Find where the given text appears and provide that cell's center as [x, y] coordinate. 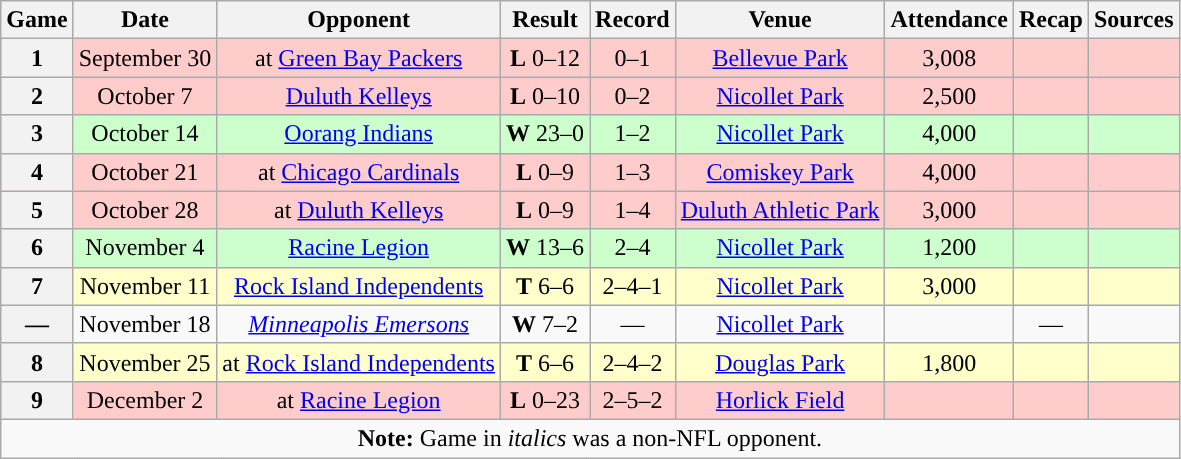
Record [633, 20]
9 [37, 400]
September 30 [145, 58]
October 7 [145, 96]
3,008 [949, 58]
October 28 [145, 210]
Oorang Indians [359, 134]
L 0–10 [544, 96]
Duluth Kelleys [359, 96]
Douglas Park [780, 362]
2–4–2 [633, 362]
2 [37, 96]
1–4 [633, 210]
8 [37, 362]
October 21 [145, 172]
2–4–1 [633, 286]
L 0–12 [544, 58]
1–3 [633, 172]
December 2 [145, 400]
L 0–23 [544, 400]
6 [37, 248]
2–4 [633, 248]
Note: Game in italics was a non-NFL opponent. [590, 438]
Sources [1134, 20]
November 11 [145, 286]
Minneapolis Emersons [359, 324]
October 14 [145, 134]
Game [37, 20]
Racine Legion [359, 248]
2–5–2 [633, 400]
Bellevue Park [780, 58]
W 7–2 [544, 324]
1 [37, 58]
Date [145, 20]
3 [37, 134]
Comiskey Park [780, 172]
Attendance [949, 20]
1,200 [949, 248]
1–2 [633, 134]
Duluth Athletic Park [780, 210]
0–2 [633, 96]
November 25 [145, 362]
W 23–0 [544, 134]
Result [544, 20]
7 [37, 286]
at Rock Island Independents [359, 362]
0–1 [633, 58]
at Racine Legion [359, 400]
November 18 [145, 324]
Opponent [359, 20]
4 [37, 172]
Recap [1050, 20]
5 [37, 210]
November 4 [145, 248]
Rock Island Independents [359, 286]
at Chicago Cardinals [359, 172]
W 13–6 [544, 248]
Venue [780, 20]
at Duluth Kelleys [359, 210]
2,500 [949, 96]
Horlick Field [780, 400]
at Green Bay Packers [359, 58]
1,800 [949, 362]
